Output the (x, y) coordinate of the center of the cell containing the given text.  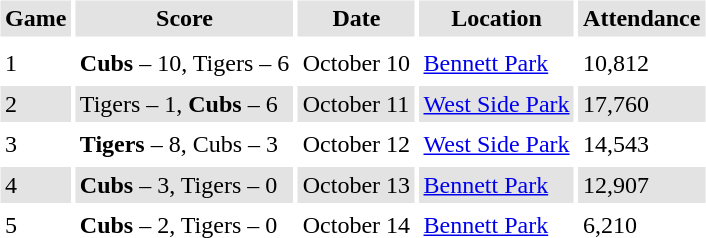
12,907 (642, 185)
3 (35, 144)
October 11 (356, 104)
Cubs – 3, Tigers – 0 (184, 185)
October 13 (356, 185)
Game (35, 18)
1 (35, 64)
Score (184, 18)
17,760 (642, 104)
Location (496, 18)
Cubs – 10, Tigers – 6 (184, 64)
14,543 (642, 144)
2 (35, 104)
Tigers – 8, Cubs – 3 (184, 144)
Attendance (642, 18)
10,812 (642, 64)
October 10 (356, 64)
Date (356, 18)
Tigers – 1, Cubs – 6 (184, 104)
4 (35, 185)
October 12 (356, 144)
